Return (x, y) of the center of cell containing provided text 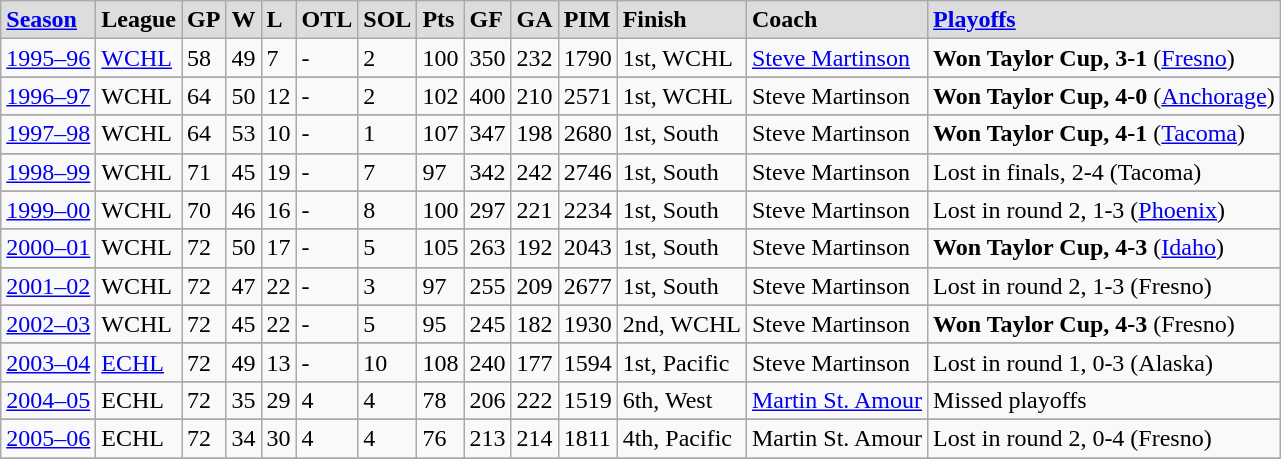
Season (48, 20)
Won Taylor Cup, 4-1 (Tacoma) (1104, 134)
Lost in round 2, 0-4 (Fresno) (1104, 438)
Won Taylor Cup, 4-3 (Fresno) (1104, 324)
2746 (588, 172)
Finish (682, 20)
GF (488, 20)
245 (488, 324)
19 (278, 172)
34 (244, 438)
OTL (327, 20)
2003–04 (48, 362)
Won Taylor Cup, 4-3 (Idaho) (1104, 248)
78 (440, 400)
2002–03 (48, 324)
1996–97 (48, 96)
2nd, WCHL (682, 324)
342 (488, 172)
L (278, 20)
2004–05 (48, 400)
30 (278, 438)
1st, Pacific (682, 362)
1519 (588, 400)
242 (534, 172)
198 (534, 134)
2680 (588, 134)
2677 (588, 286)
53 (244, 134)
2001–02 (48, 286)
2005–06 (48, 438)
95 (440, 324)
17 (278, 248)
2000–01 (48, 248)
1999–00 (48, 210)
46 (244, 210)
Missed playoffs (1104, 400)
182 (534, 324)
221 (534, 210)
SOL (388, 20)
400 (488, 96)
1 (388, 134)
W (244, 20)
71 (204, 172)
2571 (588, 96)
1594 (588, 362)
Pts (440, 20)
209 (534, 286)
16 (278, 210)
192 (534, 248)
240 (488, 362)
1930 (588, 324)
347 (488, 134)
12 (278, 96)
8 (388, 210)
Lost in round 2, 1-3 (Fresno) (1104, 286)
Lost in finals, 2-4 (Tacoma) (1104, 172)
1998–99 (48, 172)
1995–96 (48, 58)
350 (488, 58)
GP (204, 20)
1997–98 (48, 134)
League (139, 20)
Lost in round 1, 0-3 (Alaska) (1104, 362)
108 (440, 362)
2234 (588, 210)
1790 (588, 58)
210 (534, 96)
Lost in round 2, 1-3 (Phoenix) (1104, 210)
76 (440, 438)
222 (534, 400)
70 (204, 210)
255 (488, 286)
13 (278, 362)
105 (440, 248)
214 (534, 438)
3 (388, 286)
6th, West (682, 400)
47 (244, 286)
Playoffs (1104, 20)
102 (440, 96)
297 (488, 210)
107 (440, 134)
232 (534, 58)
263 (488, 248)
58 (204, 58)
2043 (588, 248)
GA (534, 20)
4th, Pacific (682, 438)
213 (488, 438)
35 (244, 400)
29 (278, 400)
Won Taylor Cup, 4-0 (Anchorage) (1104, 96)
Won Taylor Cup, 3-1 (Fresno) (1104, 58)
1811 (588, 438)
206 (488, 400)
PIM (588, 20)
177 (534, 362)
Coach (836, 20)
